Return [X, Y] of the center of cell containing provided text 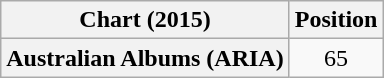
65 [336, 58]
Chart (2015) [145, 20]
Position [336, 20]
Australian Albums (ARIA) [145, 58]
